Scan for the cell matching the given text and deliver its [X, Y] coordinate at center. 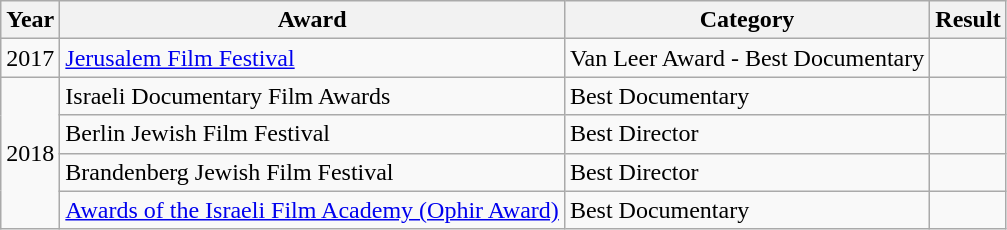
Brandenberg Jewish Film Festival [312, 172]
Berlin Jewish Film Festival [312, 134]
Result [968, 20]
2018 [30, 153]
Jerusalem Film Festival [312, 58]
Year [30, 20]
Award [312, 20]
2017 [30, 58]
Awards of the Israeli Film Academy (Ophir Award) [312, 210]
Category [746, 20]
Van Leer Award - Best Documentary [746, 58]
Israeli Documentary Film Awards [312, 96]
